Determine the (x, y) coordinate at the center of the cell enclosing the given text.  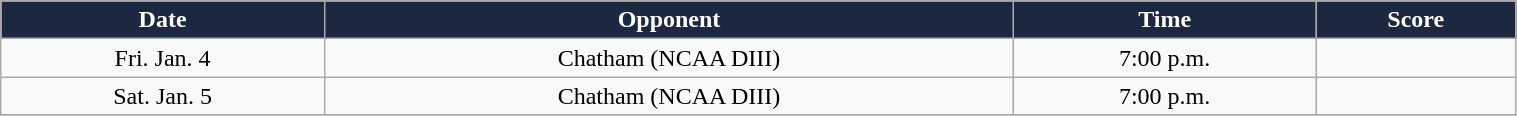
Opponent (668, 20)
Date (163, 20)
Sat. Jan. 5 (163, 96)
Fri. Jan. 4 (163, 58)
Score (1416, 20)
Time (1165, 20)
